Locate the cell with the specified text and output its (x, y) center coordinate. 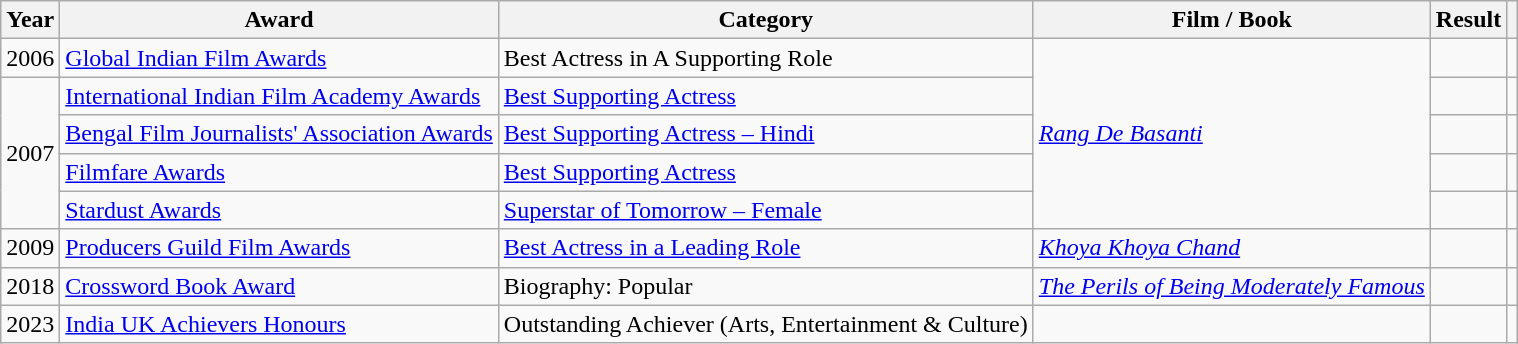
Best Actress in a Leading Role (766, 248)
Category (766, 20)
Award (280, 20)
2009 (30, 248)
Biography: Popular (766, 286)
Khoya Khoya Chand (1232, 248)
Bengal Film Journalists' Association Awards (280, 134)
Stardust Awards (280, 210)
2007 (30, 153)
2018 (30, 286)
2023 (30, 324)
International Indian Film Academy Awards (280, 96)
Producers Guild Film Awards (280, 248)
Global Indian Film Awards (280, 58)
2006 (30, 58)
Outstanding Achiever (Arts, Entertainment & Culture) (766, 324)
Result (1468, 20)
Film / Book (1232, 20)
The Perils of Being Moderately Famous (1232, 286)
Superstar of Tomorrow – Female (766, 210)
Best Actress in A Supporting Role (766, 58)
Year (30, 20)
Rang De Basanti (1232, 134)
Crossword Book Award (280, 286)
India UK Achievers Honours (280, 324)
Filmfare Awards (280, 172)
Best Supporting Actress – Hindi (766, 134)
